Search for the cell housing the specified text and yield its (x, y) center coordinate. 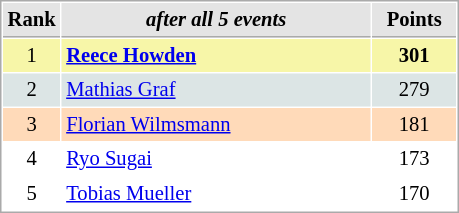
after all 5 events (216, 20)
Ryo Sugai (216, 158)
Points (414, 20)
Reece Howden (216, 56)
301 (414, 56)
2 (32, 90)
279 (414, 90)
Mathias Graf (216, 90)
Florian Wilmsmann (216, 124)
1 (32, 56)
170 (414, 194)
4 (32, 158)
Rank (32, 20)
Tobias Mueller (216, 194)
181 (414, 124)
173 (414, 158)
5 (32, 194)
3 (32, 124)
